For the text-containing cell, return its midpoint in (X, Y) coordinate format. 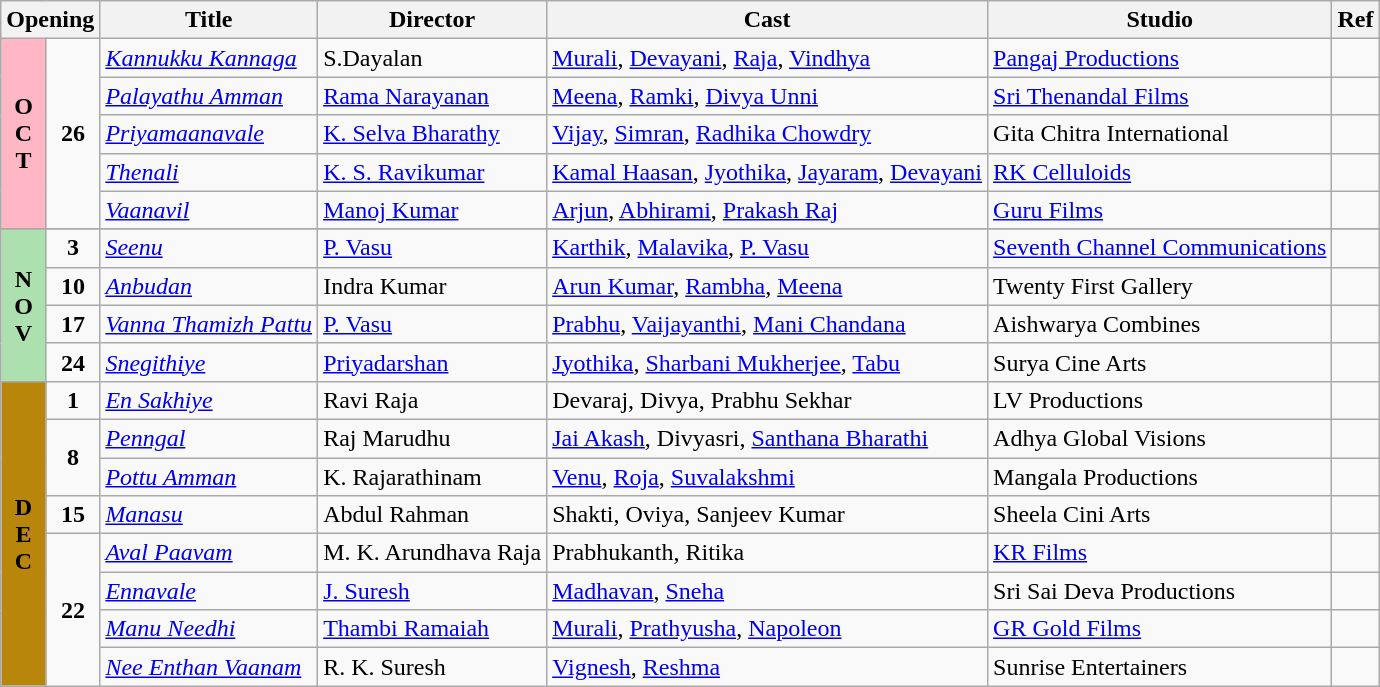
Nee Enthan Vaanam (209, 667)
J. Suresh (432, 591)
Pottu Amman (209, 477)
GR Gold Films (1160, 629)
M. K. Arundhava Raja (432, 553)
Abdul Rahman (432, 515)
Gita Chitra International (1160, 134)
Prabhukanth, Ritika (768, 553)
RK Celluloids (1160, 172)
Manu Needhi (209, 629)
Twenty First Gallery (1160, 286)
Director (432, 20)
Sri Thenandal Films (1160, 96)
Vanna Thamizh Pattu (209, 324)
Kamal Haasan, Jyothika, Jayaram, Devayani (768, 172)
8 (73, 457)
K. Rajarathinam (432, 477)
K. S. Ravikumar (432, 172)
Jyothika, Sharbani Mukherjee, Tabu (768, 362)
26 (73, 134)
Seventh Channel Communications (1160, 248)
S.Dayalan (432, 58)
Vignesh, Reshma (768, 667)
Pangaj Productions (1160, 58)
Arun Kumar, Rambha, Meena (768, 286)
Madhavan, Sneha (768, 591)
Studio (1160, 20)
24 (73, 362)
Seenu (209, 248)
Meena, Ramki, Divya Unni (768, 96)
Palayathu Amman (209, 96)
Rama Narayanan (432, 96)
R. K. Suresh (432, 667)
Ravi Raja (432, 400)
Vijay, Simran, Radhika Chowdry (768, 134)
Prabhu, Vaijayanthi, Mani Chandana (768, 324)
Venu, Roja, Suvalakshmi (768, 477)
Indra Kumar (432, 286)
Aval Paavam (209, 553)
Opening (50, 20)
K. Selva Bharathy (432, 134)
Cast (768, 20)
KR Films (1160, 553)
DEC (24, 533)
Ennavale (209, 591)
Priyamaanavale (209, 134)
Guru Films (1160, 210)
Surya Cine Arts (1160, 362)
Title (209, 20)
Priyadarshan (432, 362)
17 (73, 324)
Manoj Kumar (432, 210)
Anbudan (209, 286)
Thenali (209, 172)
Mangala Productions (1160, 477)
Murali, Devayani, Raja, Vindhya (768, 58)
Thambi Ramaiah (432, 629)
En Sakhiye (209, 400)
Adhya Global Visions (1160, 438)
Penngal (209, 438)
Snegithiye (209, 362)
Karthik, Malavika, P. Vasu (768, 248)
15 (73, 515)
Ref (1356, 20)
NOV (24, 305)
Kannukku Kannaga (209, 58)
22 (73, 610)
Vaanavil (209, 210)
Shakti, Oviya, Sanjeev Kumar (768, 515)
Jai Akash, Divyasri, Santhana Bharathi (768, 438)
Arjun, Abhirami, Prakash Raj (768, 210)
3 (73, 248)
10 (73, 286)
OCT (24, 134)
Manasu (209, 515)
Sunrise Entertainers (1160, 667)
Devaraj, Divya, Prabhu Sekhar (768, 400)
Sri Sai Deva Productions (1160, 591)
LV Productions (1160, 400)
Aishwarya Combines (1160, 324)
Murali, Prathyusha, Napoleon (768, 629)
Raj Marudhu (432, 438)
1 (73, 400)
Sheela Cini Arts (1160, 515)
